Provide the [X, Y] coordinate of the cell's center where the given text is located.  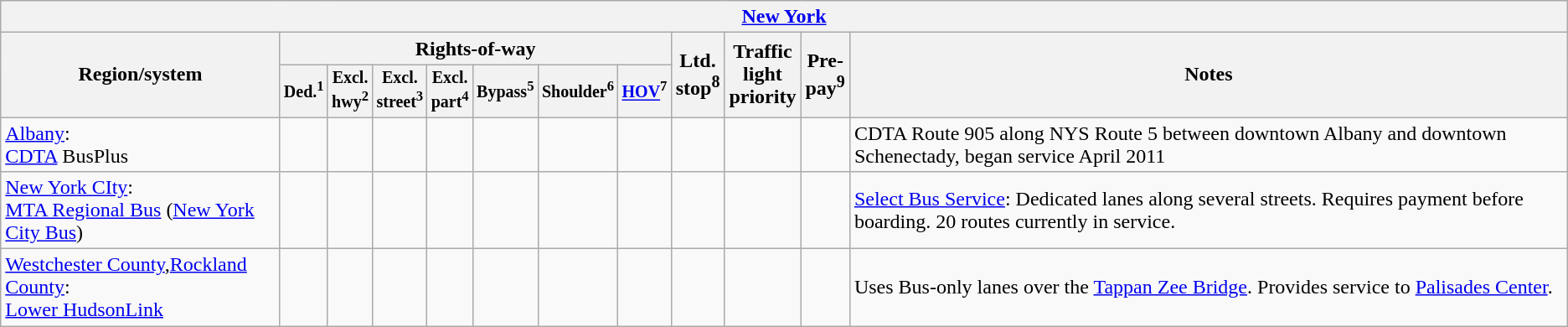
Region/system [141, 75]
Pre-pay9 [825, 75]
Excl.part4 [450, 91]
Albany:CDTA BusPlus [141, 144]
Excl.hwy2 [350, 91]
Bypass5 [505, 91]
Select Bus Service: Dedicated lanes along several streets. Requires payment before boarding. 20 routes currently in service. [1208, 210]
Uses Bus-only lanes over the Tappan Zee Bridge. Provides service to Palisades Center. [1208, 288]
Rights-of-way [476, 49]
Ltd.stop8 [698, 75]
Excl.street3 [400, 91]
Westchester County,Rockland County:Lower HudsonLink [141, 288]
HOV7 [645, 91]
CDTA Route 905 along NYS Route 5 between downtown Albany and downtown Schenectady, began service April 2011 [1208, 144]
Trafficlightpriority [762, 75]
Notes [1208, 75]
Shoulder6 [578, 91]
New York [784, 17]
New York CIty:MTA Regional Bus (New York City Bus) [141, 210]
Ded.1 [303, 91]
